Search for the cell housing the specified text and yield its (X, Y) center coordinate. 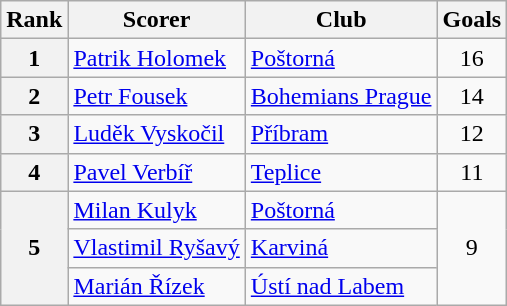
Rank (34, 20)
Pavel Verbíř (156, 172)
Příbram (341, 134)
2 (34, 96)
9 (472, 248)
1 (34, 58)
Vlastimil Ryšavý (156, 248)
Marián Řízek (156, 286)
Petr Fousek (156, 96)
16 (472, 58)
3 (34, 134)
14 (472, 96)
11 (472, 172)
Patrik Holomek (156, 58)
Bohemians Prague (341, 96)
Teplice (341, 172)
Luděk Vyskočil (156, 134)
Ústí nad Labem (341, 286)
Goals (472, 20)
12 (472, 134)
5 (34, 248)
Karviná (341, 248)
4 (34, 172)
Scorer (156, 20)
Milan Kulyk (156, 210)
Club (341, 20)
